For the text-containing cell, return its midpoint in [x, y] coordinate format. 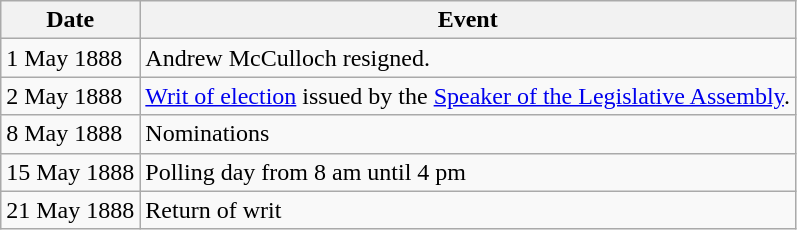
Return of writ [468, 210]
Andrew McCulloch resigned. [468, 58]
21 May 1888 [70, 210]
Writ of election issued by the Speaker of the Legislative Assembly. [468, 96]
15 May 1888 [70, 172]
1 May 1888 [70, 58]
Nominations [468, 134]
8 May 1888 [70, 134]
2 May 1888 [70, 96]
Polling day from 8 am until 4 pm [468, 172]
Date [70, 20]
Event [468, 20]
